Capture the cell that displays the provided text and extract its [x, y] central coordinate. 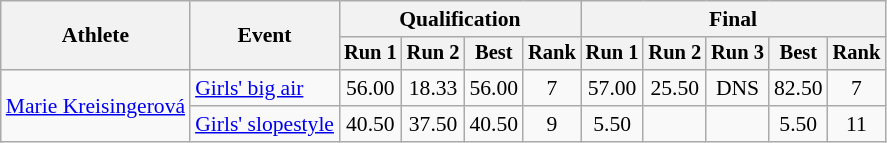
57.00 [612, 88]
11 [857, 124]
37.50 [434, 124]
DNS [738, 88]
9 [552, 124]
Marie Kreisingerová [96, 106]
82.50 [798, 88]
Girls' big air [264, 88]
Run 3 [738, 54]
Athlete [96, 36]
Girls' slopestyle [264, 124]
18.33 [434, 88]
Qualification [460, 19]
Event [264, 36]
25.50 [674, 88]
Final [733, 19]
